From the cell containing the given text, extract its center point as (X, Y) coordinate. 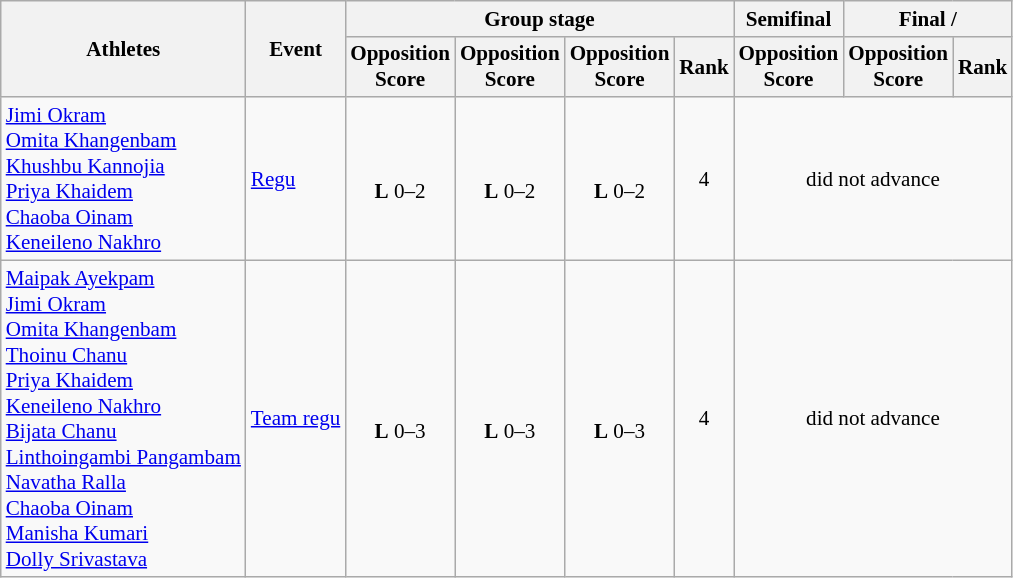
Semifinal (789, 18)
Athletes (124, 49)
Group stage (539, 18)
Event (296, 49)
Regu (296, 178)
Jimi OkramOmita KhangenbamKhushbu KannojiaPriya KhaidemChaoba OinamKeneileno Nakhro (124, 178)
Team regu (296, 418)
Final / (928, 18)
